Determine the [X, Y] coordinate at the center of the cell enclosing the given text.  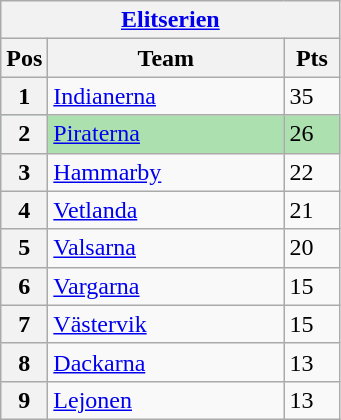
7 [24, 324]
20 [312, 248]
4 [24, 210]
22 [312, 172]
Hammarby [166, 172]
9 [24, 400]
3 [24, 172]
8 [24, 362]
Vargarna [166, 286]
26 [312, 134]
Piraterna [166, 134]
5 [24, 248]
1 [24, 96]
Västervik [166, 324]
Elitserien [170, 20]
Vetlanda [166, 210]
Lejonen [166, 400]
Indianerna [166, 96]
6 [24, 286]
Team [166, 58]
Pos [24, 58]
Valsarna [166, 248]
21 [312, 210]
35 [312, 96]
Dackarna [166, 362]
2 [24, 134]
Pts [312, 58]
